Scan for the cell matching the given text and deliver its [x, y] coordinate at center. 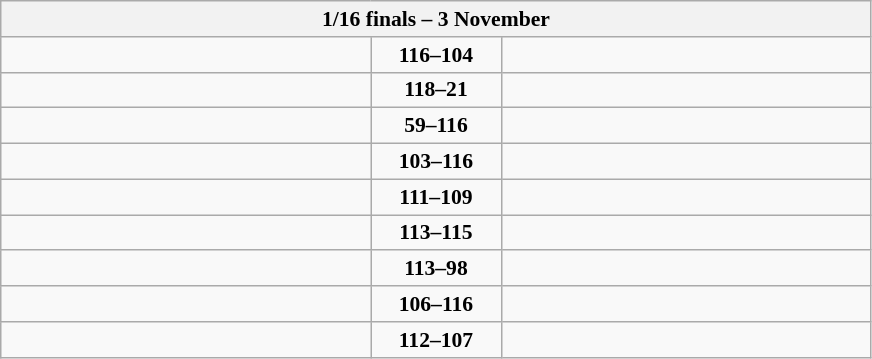
59–116 [436, 126]
111–109 [436, 197]
106–116 [436, 304]
113–115 [436, 233]
113–98 [436, 269]
1/16 finals – 3 November [436, 19]
118–21 [436, 90]
103–116 [436, 162]
116–104 [436, 55]
112–107 [436, 340]
